Pinpoint the cell where the given text exists, returning its (X, Y) midpoint coordinate. 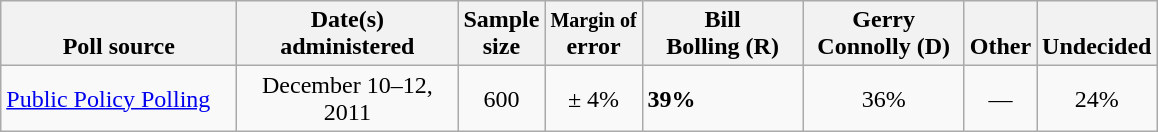
Date(s)administered (348, 34)
GerryConnolly (D) (884, 34)
BillBolling (R) (722, 34)
Undecided (1097, 34)
± 4% (594, 98)
36% (884, 98)
— (1000, 98)
Poll source (119, 34)
Public Policy Polling (119, 98)
Margin oferror (594, 34)
Other (1000, 34)
24% (1097, 98)
39% (722, 98)
Samplesize (502, 34)
600 (502, 98)
December 10–12, 2011 (348, 98)
